Pinpoint the cell where the given text exists, returning its (x, y) midpoint coordinate. 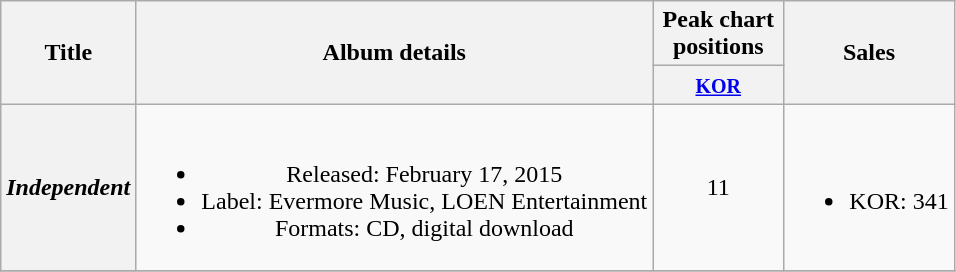
Peak chart positions (718, 34)
Album details (394, 52)
Independent (68, 188)
11 (718, 188)
Title (68, 52)
Released: February 17, 2015Label: Evermore Music, LOEN EntertainmentFormats: CD, digital download (394, 188)
KOR (718, 85)
KOR: 341 (869, 188)
Sales (869, 52)
